Return (X, Y) of the center of cell containing provided text 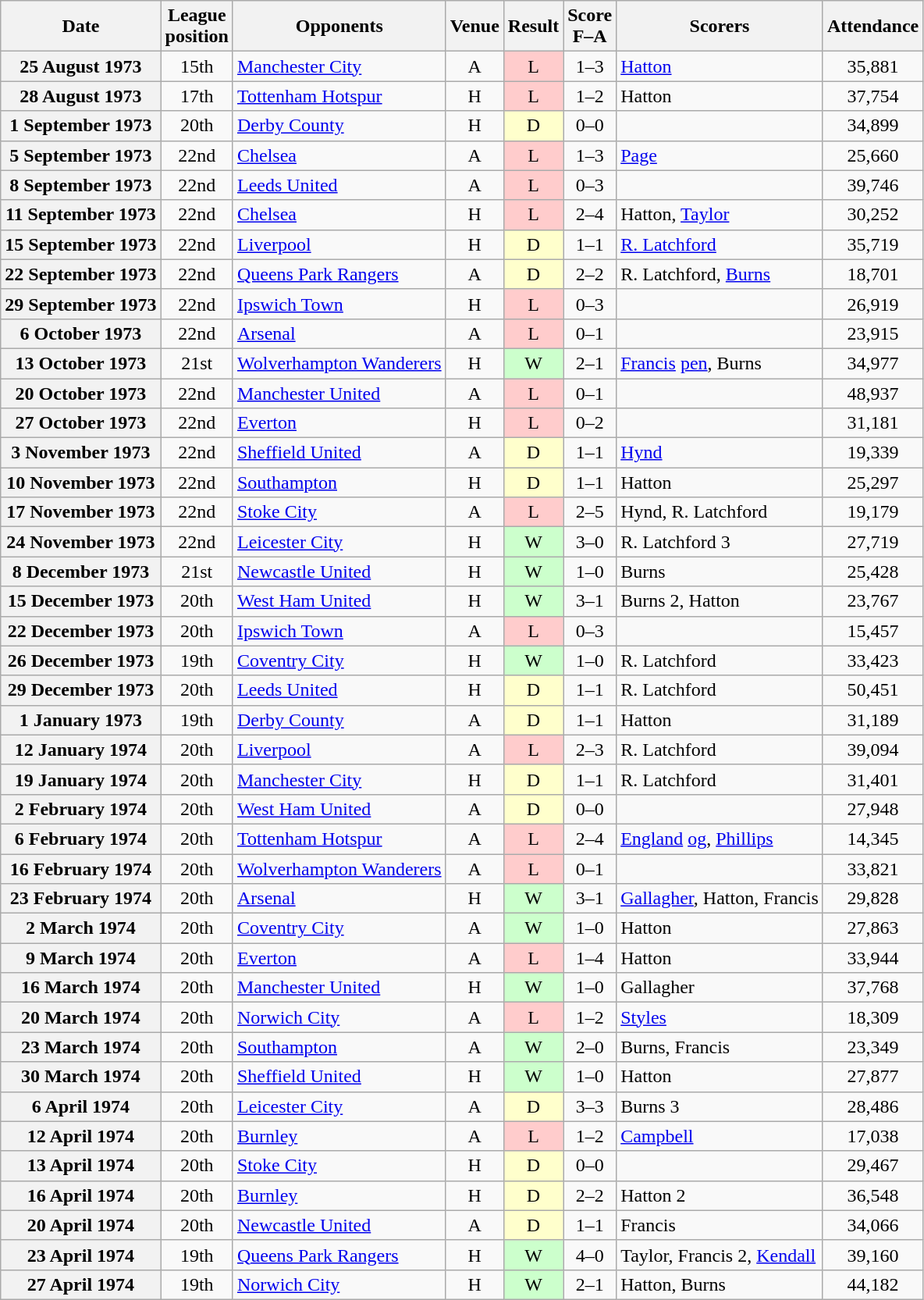
28 August 1973 (81, 96)
19 January 1974 (81, 779)
2 March 1974 (81, 928)
27,863 (872, 928)
23,349 (872, 1047)
Venue (474, 27)
2–5 (590, 512)
Burns 2, Hatton (720, 601)
15,457 (872, 631)
29,467 (872, 1166)
20 April 1974 (81, 1225)
25 August 1973 (81, 66)
2–0 (590, 1047)
31,401 (872, 779)
19,339 (872, 453)
34,899 (872, 126)
10 November 1973 (81, 483)
39,094 (872, 750)
23 April 1974 (81, 1255)
18,701 (872, 274)
25,297 (872, 483)
England og, Phillips (720, 839)
1 September 1973 (81, 126)
11 September 1973 (81, 215)
33,821 (872, 869)
2 February 1974 (81, 809)
25,660 (872, 155)
33,944 (872, 958)
Taylor, Francis 2, Kendall (720, 1255)
Burns, Francis (720, 1047)
36,548 (872, 1195)
16 March 1974 (81, 988)
44,182 (872, 1284)
24 November 1973 (81, 542)
29 September 1973 (81, 304)
26 December 1973 (81, 661)
6 February 1974 (81, 839)
Hatton, Taylor (720, 215)
Burns 3 (720, 1106)
35,719 (872, 244)
34,066 (872, 1225)
15th (197, 66)
20 March 1974 (81, 1017)
4–0 (590, 1255)
17,038 (872, 1136)
Page (720, 155)
37,768 (872, 988)
Campbell (720, 1136)
15 September 1973 (81, 244)
20 October 1973 (81, 393)
37,754 (872, 96)
16 February 1974 (81, 869)
R. Latchford 3 (720, 542)
13 April 1974 (81, 1166)
29,828 (872, 899)
50,451 (872, 690)
22 September 1973 (81, 274)
33,423 (872, 661)
Styles (720, 1017)
17th (197, 96)
Result (533, 27)
3–0 (590, 542)
48,937 (872, 393)
31,189 (872, 720)
17 November 1973 (81, 512)
23 March 1974 (81, 1047)
14,345 (872, 839)
1 January 1973 (81, 720)
Hynd, R. Latchford (720, 512)
Date (81, 27)
Gallagher (720, 988)
27 April 1974 (81, 1284)
Burns (720, 572)
39,160 (872, 1255)
19,179 (872, 512)
0–2 (590, 423)
Scorers (720, 27)
30,252 (872, 215)
Hynd (720, 453)
27 October 1973 (81, 423)
Francis (720, 1225)
39,746 (872, 185)
27,877 (872, 1077)
16 April 1974 (81, 1195)
3 November 1973 (81, 453)
8 September 1973 (81, 185)
3–3 (590, 1106)
12 January 1974 (81, 750)
28,486 (872, 1106)
29 December 1973 (81, 690)
22 December 1973 (81, 631)
ScoreF–A (590, 27)
15 December 1973 (81, 601)
13 October 1973 (81, 363)
Gallagher, Hatton, Francis (720, 899)
Attendance (872, 27)
18,309 (872, 1017)
31,181 (872, 423)
Opponents (339, 27)
23 February 1974 (81, 899)
23,915 (872, 333)
30 March 1974 (81, 1077)
R. Latchford, Burns (720, 274)
9 March 1974 (81, 958)
27,719 (872, 542)
35,881 (872, 66)
Hatton 2 (720, 1195)
6 April 1974 (81, 1106)
34,977 (872, 363)
Francis pen, Burns (720, 363)
5 September 1973 (81, 155)
25,428 (872, 572)
6 October 1973 (81, 333)
1–4 (590, 958)
27,948 (872, 809)
26,919 (872, 304)
Hatton, Burns (720, 1284)
12 April 1974 (81, 1136)
2–3 (590, 750)
Leagueposition (197, 27)
23,767 (872, 601)
8 December 1973 (81, 572)
